Provide the [x, y] coordinate of the cell's center where the given text is located.  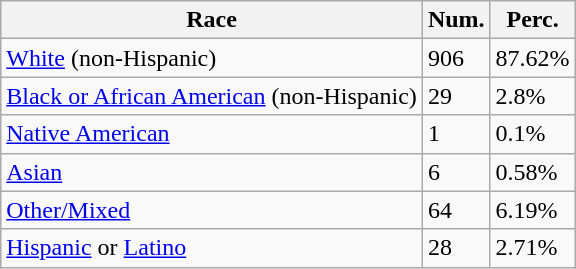
Black or African American (non-Hispanic) [212, 96]
28 [456, 248]
Asian [212, 172]
6.19% [532, 210]
906 [456, 58]
White (non-Hispanic) [212, 58]
Num. [456, 20]
64 [456, 210]
Native American [212, 134]
0.58% [532, 172]
87.62% [532, 58]
Hispanic or Latino [212, 248]
Race [212, 20]
Perc. [532, 20]
1 [456, 134]
0.1% [532, 134]
29 [456, 96]
Other/Mixed [212, 210]
2.8% [532, 96]
2.71% [532, 248]
6 [456, 172]
